Find where the given text appears and provide that cell's center as (X, Y) coordinate. 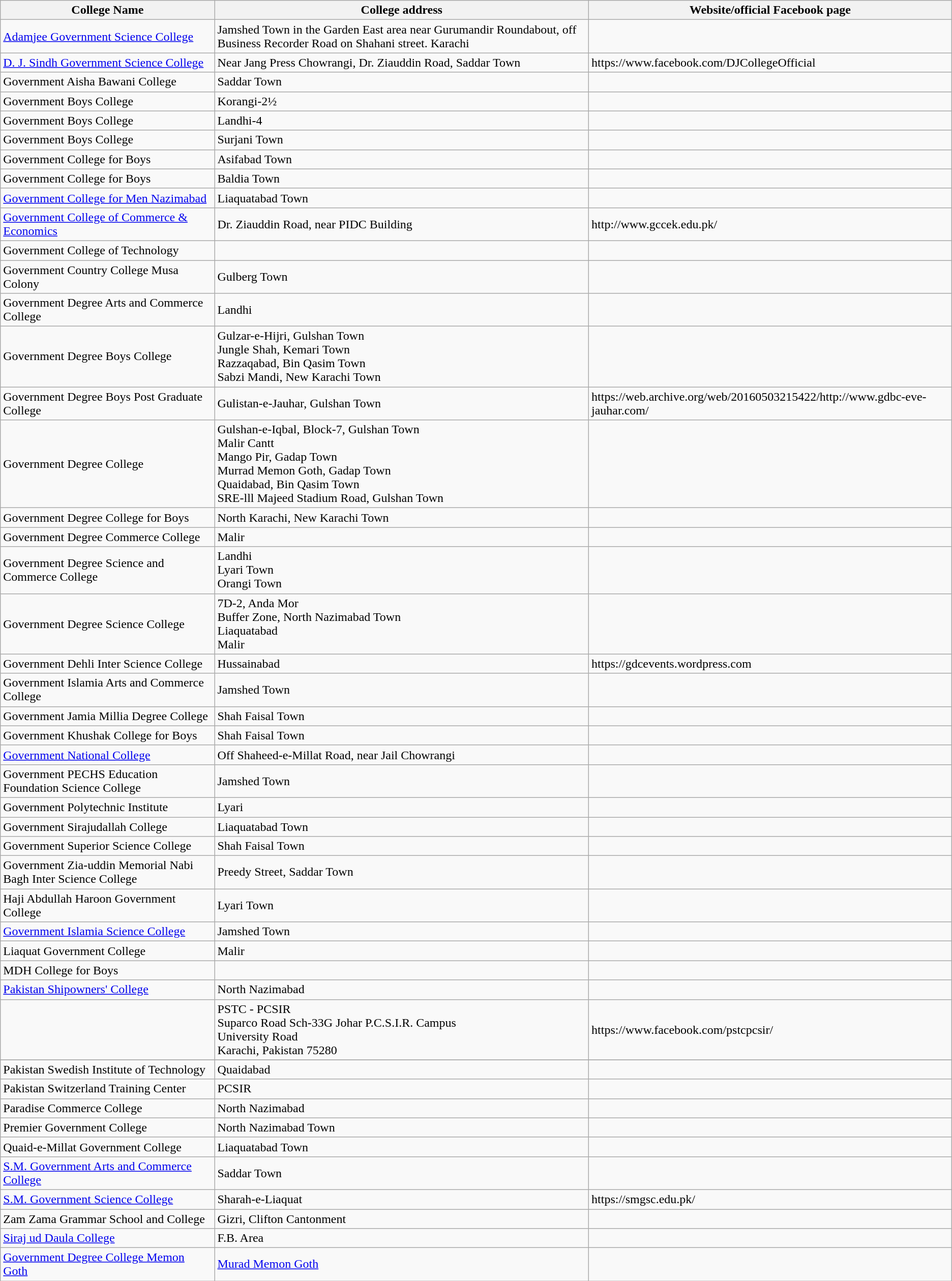
PSTC - PCSIRSuparco Road Sch-33G Johar P.C.S.I.R. Campus University RoadKarachi, Pakistan 75280 (402, 1029)
Government Aisha Bawani College (108, 82)
Baldia Town (402, 178)
Pakistan Switzerland Training Center (108, 1089)
https://www.facebook.com/pstcpcsir/ (770, 1029)
Government National College (108, 755)
D. J. Sindh Government Science College (108, 63)
Government PECHS Education Foundation Science College (108, 781)
Government Country College Musa Colony (108, 277)
Government College for Men Nazimabad (108, 198)
Gulistan-e-Jauhar, Gulshan Town (402, 404)
Preedy Street, Saddar Town (402, 873)
https://web.archive.org/web/20160503215422/http://www.gdbc-eve-jauhar.com/ (770, 404)
Government Jamia Millia Degree College (108, 716)
Government Sirajudallah College (108, 826)
https://smgsc.edu.pk/ (770, 1199)
Near Jang Press Chowrangi, Dr. Ziauddin Road, Saddar Town (402, 63)
Government Superior Science College (108, 846)
Pakistan Swedish Institute of Technology (108, 1069)
Liaquat Government College (108, 951)
Gizri, Clifton Cantonment (402, 1219)
Lyari (402, 807)
PCSIR (402, 1089)
Government Degree College (108, 464)
Government Degree Commerce College (108, 537)
Pakistan Shipowners' College (108, 990)
Gulzar-e-Hijri, Gulshan TownJungle Shah, Kemari TownRazzaqabad, Bin Qasim TownSabzi Mandi, New Karachi Town (402, 357)
Government Degree Boys Post Graduate College (108, 404)
North Karachi, New Karachi Town (402, 518)
College Name (108, 10)
Asifabad Town (402, 159)
Off Shaheed-e-Millat Road, near Jail Chowrangi (402, 755)
Haji Abdullah Haroon Government College (108, 905)
https://gdcevents.wordpress.com (770, 664)
Paradise Commerce College (108, 1108)
MDH College for Boys (108, 970)
7D-2, Anda MorBuffer Zone, North Nazimabad TownLiaquatabadMalir (402, 623)
Government Degree College Memon Goth (108, 1264)
Quaidabad (402, 1069)
Premier Government College (108, 1127)
Hussainabad (402, 664)
Government Degree College for Boys (108, 518)
Government Khushak College for Boys (108, 735)
F.B. Area (402, 1238)
Government College of Technology (108, 250)
Government College of Commerce & Economics (108, 224)
Government Islamia Arts and Commerce College (108, 690)
https://www.facebook.com/DJCollegeOfficial (770, 63)
Sharah-e-Liaquat (402, 1199)
Government Degree Science College (108, 623)
Surjani Town (402, 140)
S.M. Government Science College (108, 1199)
Korangi-2½ (402, 101)
Government Zia-uddin Memorial Nabi Bagh Inter Science College (108, 873)
Siraj ud Daula College (108, 1238)
LandhiLyari TownOrangi Town (402, 570)
Lyari Town (402, 905)
Government Islamia Science College (108, 932)
Government Polytechnic Institute (108, 807)
Government Degree Science and Commerce College (108, 570)
Landhi-4 (402, 121)
Website/official Facebook page (770, 10)
North Nazimabad Town (402, 1127)
Adamjee Government Science College (108, 37)
Zam Zama Grammar School and College (108, 1219)
Landhi (402, 310)
College address (402, 10)
http://www.gccek.edu.pk/ (770, 224)
Government Degree Boys College (108, 357)
Quaid-e-Millat Government College (108, 1147)
Gulberg Town (402, 277)
Jamshed Town in the Garden East area near Gurumandir Roundabout, off Business Recorder Road on Shahani street. Karachi (402, 37)
Dr. Ziauddin Road, near PIDC Building (402, 224)
Government Dehli Inter Science College (108, 664)
S.M. Government Arts and Commerce College (108, 1173)
Government Degree Arts and Commerce College (108, 310)
Murad Memon Goth (402, 1264)
